Capture the cell that displays the provided text and extract its (x, y) central coordinate. 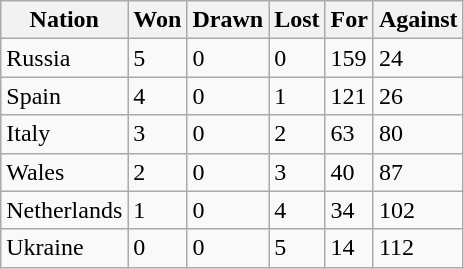
Ukraine (64, 248)
Netherlands (64, 210)
Drawn (228, 20)
102 (418, 210)
40 (349, 172)
Spain (64, 96)
159 (349, 58)
121 (349, 96)
26 (418, 96)
Italy (64, 134)
34 (349, 210)
Lost (297, 20)
87 (418, 172)
112 (418, 248)
Russia (64, 58)
Against (418, 20)
63 (349, 134)
Won (158, 20)
24 (418, 58)
14 (349, 248)
80 (418, 134)
Wales (64, 172)
Nation (64, 20)
For (349, 20)
